Identify which cell holds the provided text, then report its (X, Y) central coordinate. 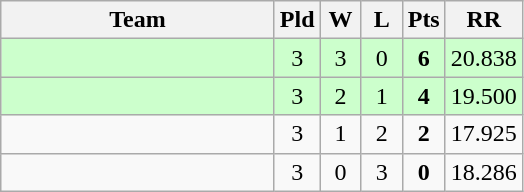
W (340, 20)
L (382, 20)
6 (424, 58)
RR (484, 20)
Pld (297, 20)
Pts (424, 20)
19.500 (484, 96)
17.925 (484, 134)
Team (138, 20)
20.838 (484, 58)
4 (424, 96)
18.286 (484, 172)
